Detect which cell encompasses the target text, then output its [x, y] center coordinate. 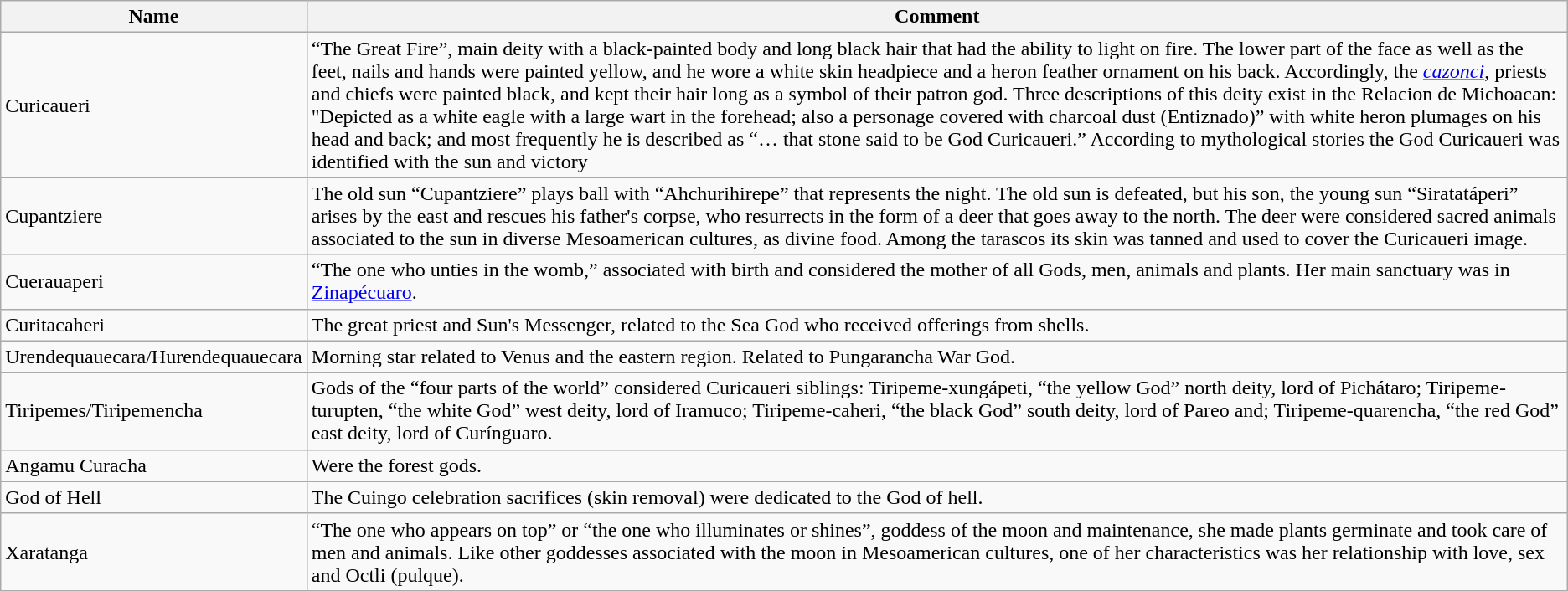
Angamu Curacha [154, 465]
Comment [936, 17]
Curicaueri [154, 105]
Curitacaheri [154, 325]
Urendequauecara/Hurendequauecara [154, 357]
The great priest and Sun's Messenger, related to the Sea God who received offerings from shells. [936, 325]
Xaratanga [154, 552]
Cupantziere [154, 216]
Were the forest gods. [936, 465]
Morning star related to Venus and the eastern region. Related to Pungarancha War God. [936, 357]
God of Hell [154, 497]
Cuerauaperi [154, 281]
Tiripemes/Tiripemencha [154, 411]
Name [154, 17]
The Cuingo celebration sacrifices (skin removal) were dedicated to the God of hell. [936, 497]
